Return (x, y) of the center of cell containing provided text 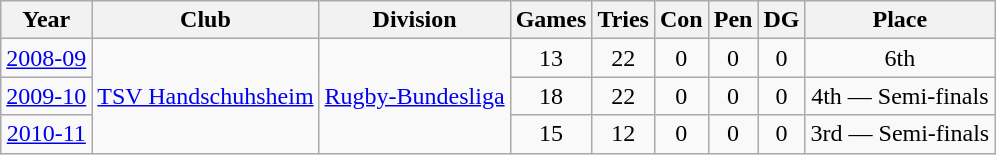
DG (782, 20)
6th (900, 58)
2009-10 (46, 96)
Tries (624, 20)
15 (551, 134)
2008-09 (46, 58)
Rugby-Bundesliga (414, 96)
Club (206, 20)
Division (414, 20)
Con (681, 20)
3rd — Semi-finals (900, 134)
12 (624, 134)
Games (551, 20)
Place (900, 20)
13 (551, 58)
4th — Semi-finals (900, 96)
Pen (733, 20)
18 (551, 96)
TSV Handschuhsheim (206, 96)
Year (46, 20)
2010-11 (46, 134)
